Identify which cell holds the provided text, then report its (X, Y) central coordinate. 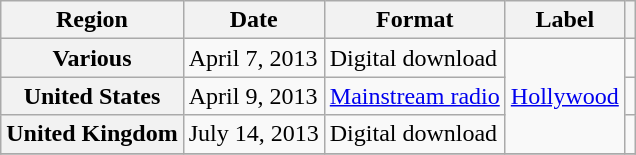
Region (92, 20)
United States (92, 96)
United Kingdom (92, 134)
April 9, 2013 (254, 96)
April 7, 2013 (254, 58)
Date (254, 20)
Format (414, 20)
Hollywood (564, 96)
Mainstream radio (414, 96)
Various (92, 58)
Label (564, 20)
July 14, 2013 (254, 134)
